Output the [X, Y] coordinate of the center of the cell containing the given text.  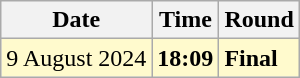
Time [186, 20]
Round [259, 20]
Final [259, 58]
Date [76, 20]
9 August 2024 [76, 58]
18:09 [186, 58]
